Scan for the cell matching the given text and deliver its [X, Y] coordinate at center. 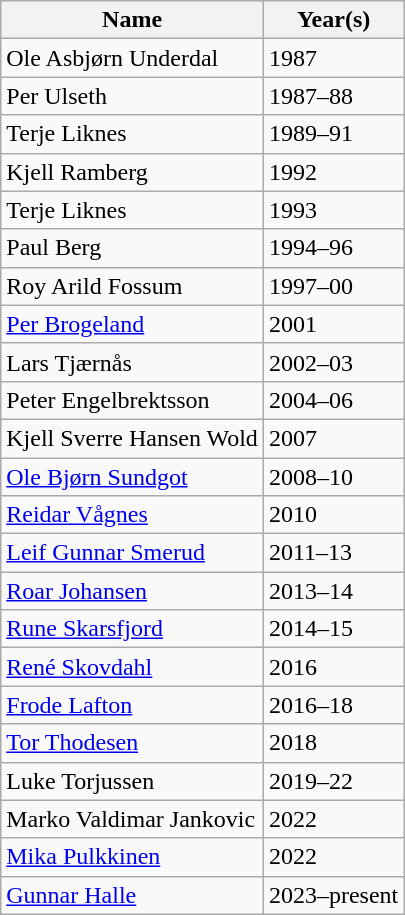
Tor Thodesen [132, 743]
Per Ulseth [132, 96]
Marko Valdimar Jankovic [132, 819]
2023–present [333, 895]
Per Brogeland [132, 324]
Roy Arild Fossum [132, 286]
2002–03 [333, 362]
Gunnar Halle [132, 895]
Year(s) [333, 20]
2008–10 [333, 477]
Kjell Sverre Hansen Wold [132, 438]
Frode Lafton [132, 705]
2001 [333, 324]
2011–13 [333, 553]
Paul Berg [132, 248]
Leif Gunnar Smerud [132, 553]
1997–00 [333, 286]
René Skovdahl [132, 667]
Ole Bjørn Sundgot [132, 477]
2016–18 [333, 705]
Rune Skarsfjord [132, 629]
Luke Torjussen [132, 781]
2018 [333, 743]
1987–88 [333, 96]
1989–91 [333, 134]
Kjell Ramberg [132, 172]
Lars Tjærnås [132, 362]
1994–96 [333, 248]
Mika Pulkkinen [132, 857]
2007 [333, 438]
Roar Johansen [132, 591]
2014–15 [333, 629]
2016 [333, 667]
2004–06 [333, 400]
1992 [333, 172]
1993 [333, 210]
Name [132, 20]
Reidar Vågnes [132, 515]
1987 [333, 58]
Peter Engelbrektsson [132, 400]
Ole Asbjørn Underdal [132, 58]
2019–22 [333, 781]
2013–14 [333, 591]
2010 [333, 515]
